Output the (X, Y) coordinate of the center of the cell containing the given text.  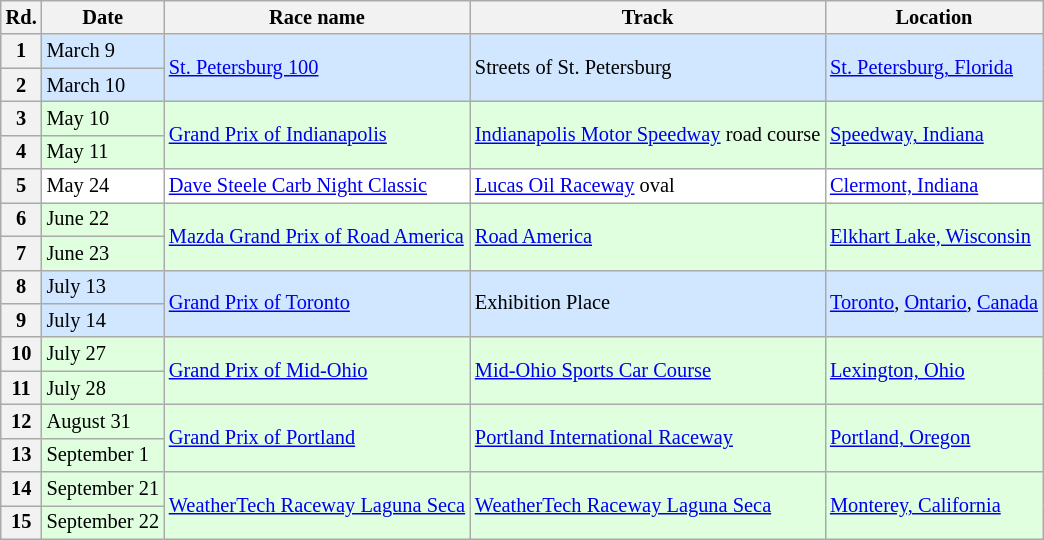
4 (22, 152)
May 24 (103, 186)
Road America (648, 236)
Grand Prix of Toronto (317, 304)
Portland International Raceway (648, 438)
8 (22, 287)
Streets of St. Petersburg (648, 68)
Race name (317, 17)
September 1 (103, 455)
June 22 (103, 219)
Speedway, Indiana (934, 134)
June 23 (103, 253)
1 (22, 51)
14 (22, 489)
11 (22, 388)
7 (22, 253)
Portland, Oregon (934, 438)
March 9 (103, 51)
Indianapolis Motor Speedway road course (648, 134)
10 (22, 354)
Dave Steele Carb Night Classic (317, 186)
9 (22, 320)
Toronto, Ontario, Canada (934, 304)
Exhibition Place (648, 304)
Mazda Grand Prix of Road America (317, 236)
Track (648, 17)
Grand Prix of Portland (317, 438)
Elkhart Lake, Wisconsin (934, 236)
September 22 (103, 522)
Location (934, 17)
3 (22, 118)
Mid-Ohio Sports Car Course (648, 370)
May 11 (103, 152)
Grand Prix of Mid-Ohio (317, 370)
15 (22, 522)
July 28 (103, 388)
St. Petersburg, Florida (934, 68)
6 (22, 219)
St. Petersburg 100 (317, 68)
Grand Prix of Indianapolis (317, 134)
12 (22, 421)
September 21 (103, 489)
Clermont, Indiana (934, 186)
Rd. (22, 17)
Monterey, California (934, 506)
Lexington, Ohio (934, 370)
13 (22, 455)
July 13 (103, 287)
Lucas Oil Raceway oval (648, 186)
March 10 (103, 85)
2 (22, 85)
Date (103, 17)
July 14 (103, 320)
5 (22, 186)
August 31 (103, 421)
July 27 (103, 354)
May 10 (103, 118)
